Search for the cell housing the specified text and yield its (X, Y) center coordinate. 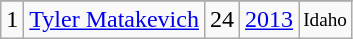
24 (222, 20)
Tyler Matakevich (114, 20)
Idaho (326, 20)
1 (12, 20)
2013 (270, 20)
